Pinpoint the cell where the given text exists, returning its [x, y] midpoint coordinate. 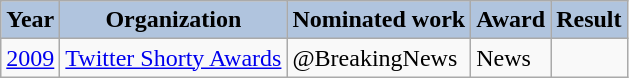
Nominated work [379, 20]
News [511, 58]
Twitter Shorty Awards [174, 58]
Award [511, 20]
@BreakingNews [379, 58]
2009 [30, 58]
Organization [174, 20]
Year [30, 20]
Result [589, 20]
